Return the [X, Y] coordinate for the center point of the cell that contains the specified text.  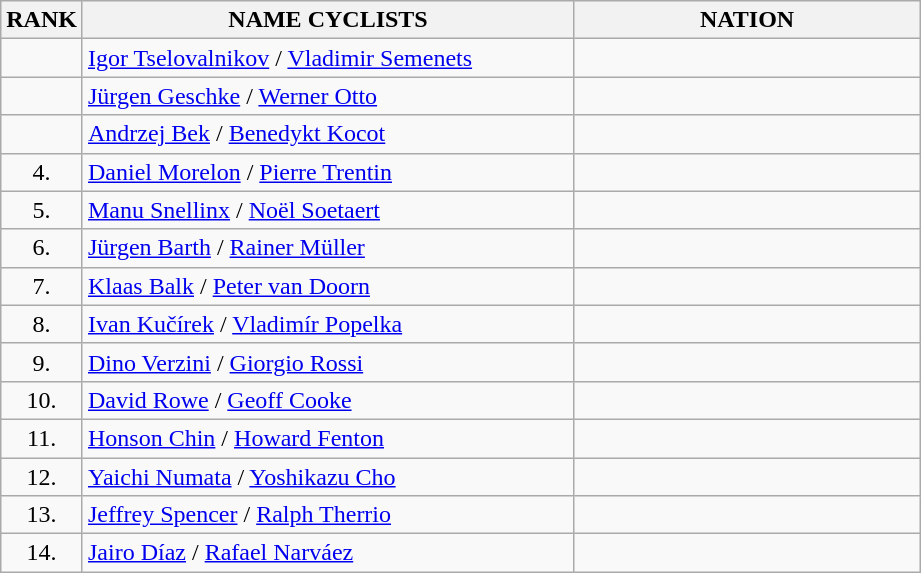
4. [42, 172]
NATION [748, 20]
NAME CYCLISTS [328, 20]
David Rowe / Geoff Cooke [328, 400]
14. [42, 553]
Jeffrey Spencer / Ralph Therrio [328, 515]
5. [42, 210]
9. [42, 362]
8. [42, 324]
Honson Chin / Howard Fenton [328, 438]
12. [42, 477]
Igor Tselovalnikov / Vladimir Semenets [328, 58]
10. [42, 400]
Yaichi Numata / Yoshikazu Cho [328, 477]
Daniel Morelon / Pierre Trentin [328, 172]
Dino Verzini / Giorgio Rossi [328, 362]
6. [42, 248]
Jürgen Geschke / Werner Otto [328, 96]
Jairo Díaz / Rafael Narváez [328, 553]
Manu Snellinx / Noël Soetaert [328, 210]
11. [42, 438]
RANK [42, 20]
13. [42, 515]
7. [42, 286]
Klaas Balk / Peter van Doorn [328, 286]
Ivan Kučírek / Vladimír Popelka [328, 324]
Andrzej Bek / Benedykt Kocot [328, 134]
Jürgen Barth / Rainer Müller [328, 248]
